For the text-containing cell, return its midpoint in [X, Y] coordinate format. 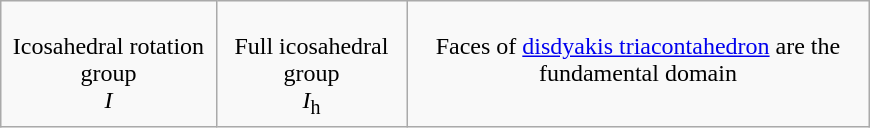
Full icosahedral groupIh [311, 64]
Icosahedral rotation groupI [108, 64]
Faces of disdyakis triacontahedron are the fundamental domain [638, 64]
